Determine the (X, Y) coordinate at the center of the cell enclosing the given text.  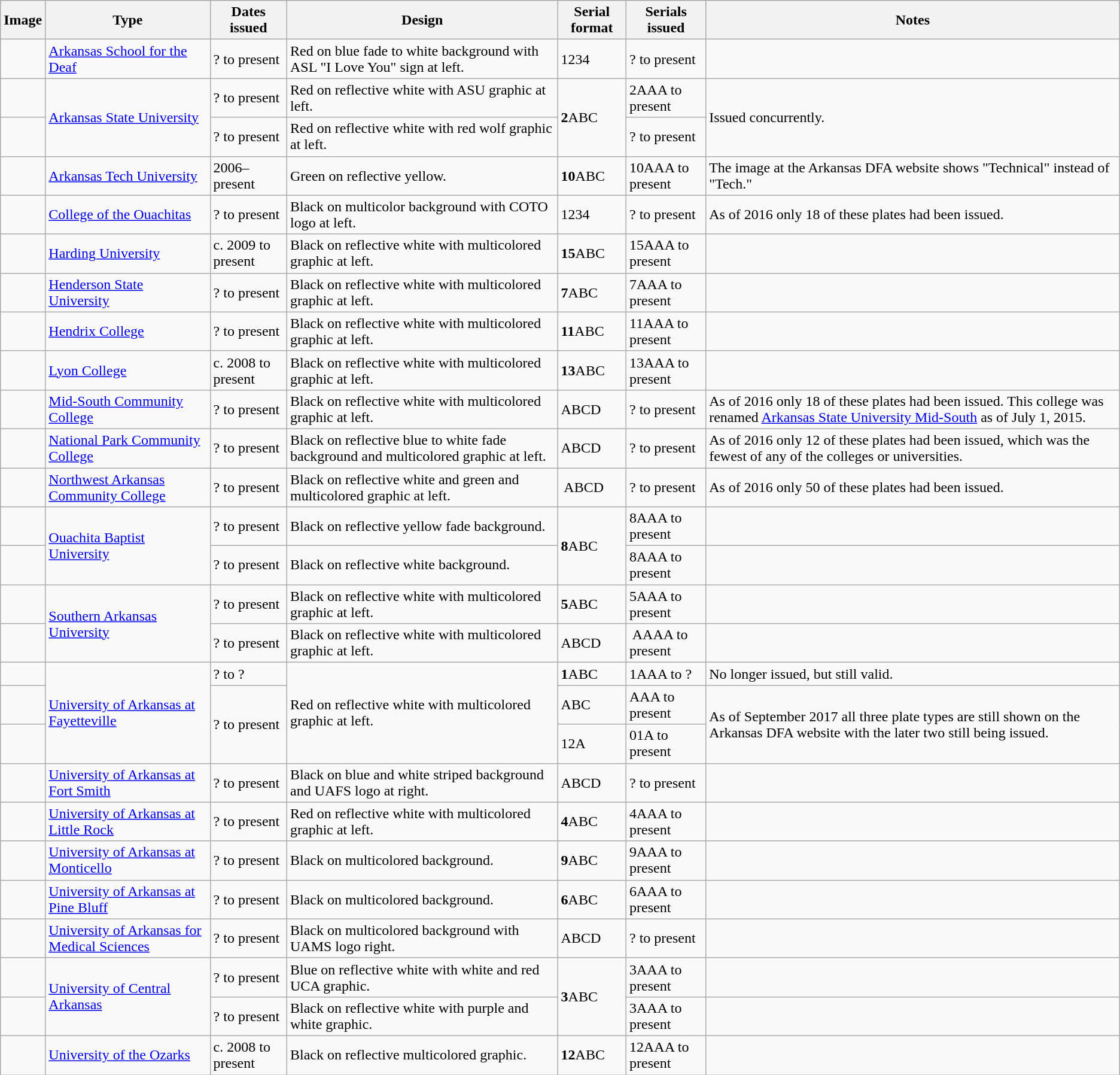
Type (128, 20)
6ABC (592, 899)
No longer issued, but still valid. (913, 674)
Black on reflective white background. (422, 565)
AAA to present (666, 705)
Henderson State University (128, 292)
Northwest Arkansas Community College (128, 487)
Black on blue and white striped background and UAFS logo at right. (422, 783)
11AAA to present (666, 332)
12ABC (592, 1055)
Arkansas School for the Deaf (128, 59)
1AAA to ? (666, 674)
13AAA to present (666, 370)
Blue on reflective white with white and red UCA graphic. (422, 977)
01A to present (666, 743)
15AAA to present (666, 254)
Red on reflective white with red wolf graphic at left. (422, 136)
University of Arkansas at Little Rock (128, 821)
Green on reflective yellow. (422, 176)
College of the Ouachitas (128, 214)
Image (23, 20)
As of September 2017 all three plate types are still shown on the Arkansas DFA website with the later two still being issued. (913, 724)
Harding University (128, 254)
Dates issued (248, 20)
5ABC (592, 605)
Black on multicolored background with UAMS logo right. (422, 939)
The image at the Arkansas DFA website shows "Technical" instead of "Tech." (913, 176)
10ABC (592, 176)
Hendrix College (128, 332)
University of Arkansas at Fayetteville (128, 713)
12A (592, 743)
Red on blue fade to white background with ASL "I Love You" sign at left. (422, 59)
7ABC (592, 292)
Serial format (592, 20)
3ABC (592, 997)
Arkansas Tech University (128, 176)
Black on reflective white and green and multicolored graphic at left. (422, 487)
4ABC (592, 821)
? to ? (248, 674)
7AAA to present (666, 292)
University of Arkansas for Medical Sciences (128, 939)
Notes (913, 20)
15ABC (592, 254)
2AAA to present (666, 98)
Black on reflective white with purple and white graphic. (422, 1016)
c. 2009 to present (248, 254)
As of 2016 only 18 of these plates had been issued. This college was renamed Arkansas State University Mid-South as of July 1, 2015. (913, 409)
Mid-South Community College (128, 409)
13ABC (592, 370)
9ABC (592, 861)
4AAA to present (666, 821)
University of Central Arkansas (128, 997)
As of 2016 only 50 of these plates had been issued. (913, 487)
9AAA to present (666, 861)
University of Arkansas at Pine Bluff (128, 899)
University of Arkansas at Monticello (128, 861)
6AAA to present (666, 899)
Black on multicolor background with COTO logo at left. (422, 214)
Serials issued (666, 20)
As of 2016 only 18 of these plates had been issued. (913, 214)
National Park Community College (128, 448)
1ABC (592, 674)
Ouachita Baptist University (128, 546)
8ABC (592, 546)
As of 2016 only 12 of these plates had been issued, which was the fewest of any of the colleges or universities. (913, 448)
Black on reflective multicolored graphic. (422, 1055)
2ABC (592, 117)
University of Arkansas at Fort Smith (128, 783)
Red on reflective white with ASU graphic at left. (422, 98)
Design (422, 20)
12AAA to present (666, 1055)
Lyon College (128, 370)
Southern Arkansas University (128, 624)
AAAA to present (666, 643)
ABC (592, 705)
2006–present (248, 176)
10AAA to present (666, 176)
5AAA to present (666, 605)
11ABC (592, 332)
Issued concurrently. (913, 117)
Arkansas State University (128, 117)
Black on reflective blue to white fade background and multicolored graphic at left. (422, 448)
Black on reflective yellow fade background. (422, 527)
University of the Ozarks (128, 1055)
